Pinpoint the cell where the given text exists, returning its [x, y] midpoint coordinate. 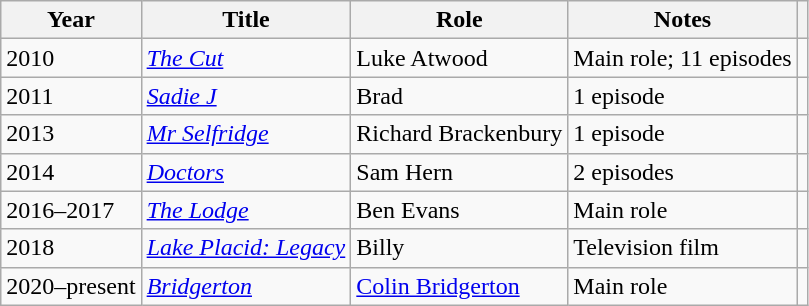
Sam Hern [460, 172]
Year [71, 20]
2020–present [71, 286]
Television film [682, 248]
2011 [71, 96]
Richard Brackenbury [460, 134]
Main role; 11 episodes [682, 58]
2014 [71, 172]
Lake Placid: Legacy [246, 248]
Ben Evans [460, 210]
Sadie J [246, 96]
Bridgerton [246, 286]
Billy [460, 248]
Notes [682, 20]
2013 [71, 134]
Mr Selfridge [246, 134]
2018 [71, 248]
The Cut [246, 58]
2 episodes [682, 172]
Colin Bridgerton [460, 286]
Brad [460, 96]
The Lodge [246, 210]
Role [460, 20]
Title [246, 20]
2016–2017 [71, 210]
Luke Atwood [460, 58]
Doctors [246, 172]
2010 [71, 58]
